From the cell containing the given text, extract its center point as (x, y) coordinate. 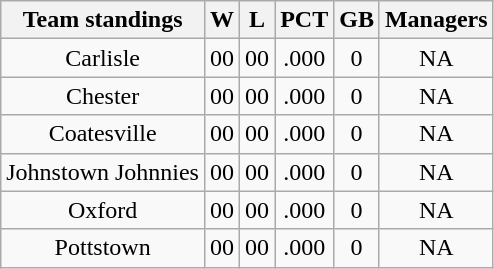
Pottstown (103, 248)
GB (357, 20)
W (222, 20)
Managers (436, 20)
Johnstown Johnnies (103, 172)
Team standings (103, 20)
Coatesville (103, 134)
Oxford (103, 210)
Carlisle (103, 58)
L (258, 20)
PCT (304, 20)
Chester (103, 96)
